Determine the (X, Y) coordinate at the center of the cell enclosing the given text.  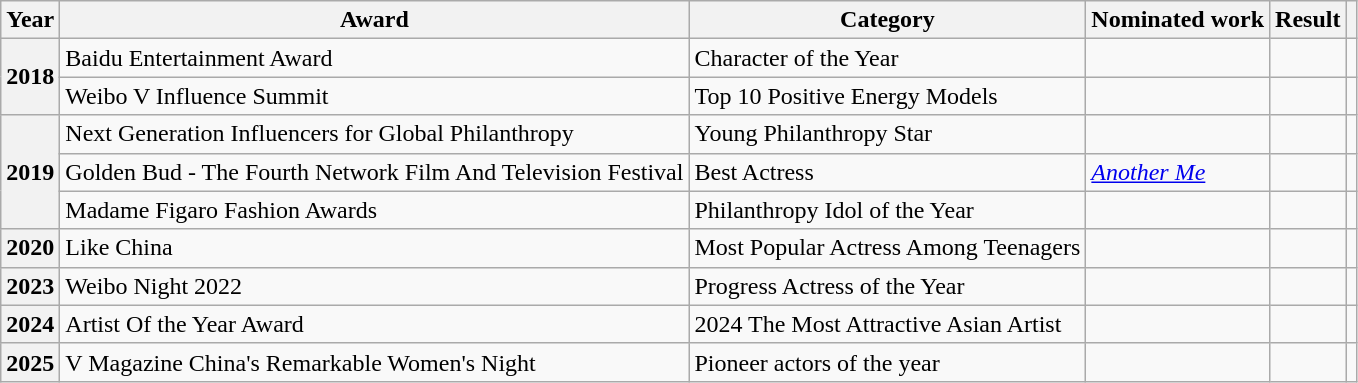
Award (374, 20)
Progress Actress of the Year (888, 286)
2024 (30, 324)
Baidu Entertainment Award (374, 58)
V Magazine China's Remarkable Women's Night (374, 362)
2025 (30, 362)
2024 The Most Attractive Asian Artist (888, 324)
Result (1308, 20)
Artist Of the Year Award (374, 324)
Weibo V Influence Summit (374, 96)
Philanthropy Idol of the Year (888, 210)
Character of the Year (888, 58)
2018 (30, 77)
Best Actress (888, 172)
Another Me (1178, 172)
Madame Figaro Fashion Awards (374, 210)
Pioneer actors of the year (888, 362)
2023 (30, 286)
Most Popular Actress Among Teenagers (888, 248)
Golden Bud - The Fourth Network Film And Television Festival (374, 172)
Nominated work (1178, 20)
Young Philanthropy Star (888, 134)
Top 10 Positive Energy Models (888, 96)
Next Generation Influencers for Global Philanthropy (374, 134)
Weibo Night 2022 (374, 286)
Like China (374, 248)
Category (888, 20)
2019 (30, 172)
Year (30, 20)
2020 (30, 248)
